Detect which cell encompasses the target text, then output its (x, y) center coordinate. 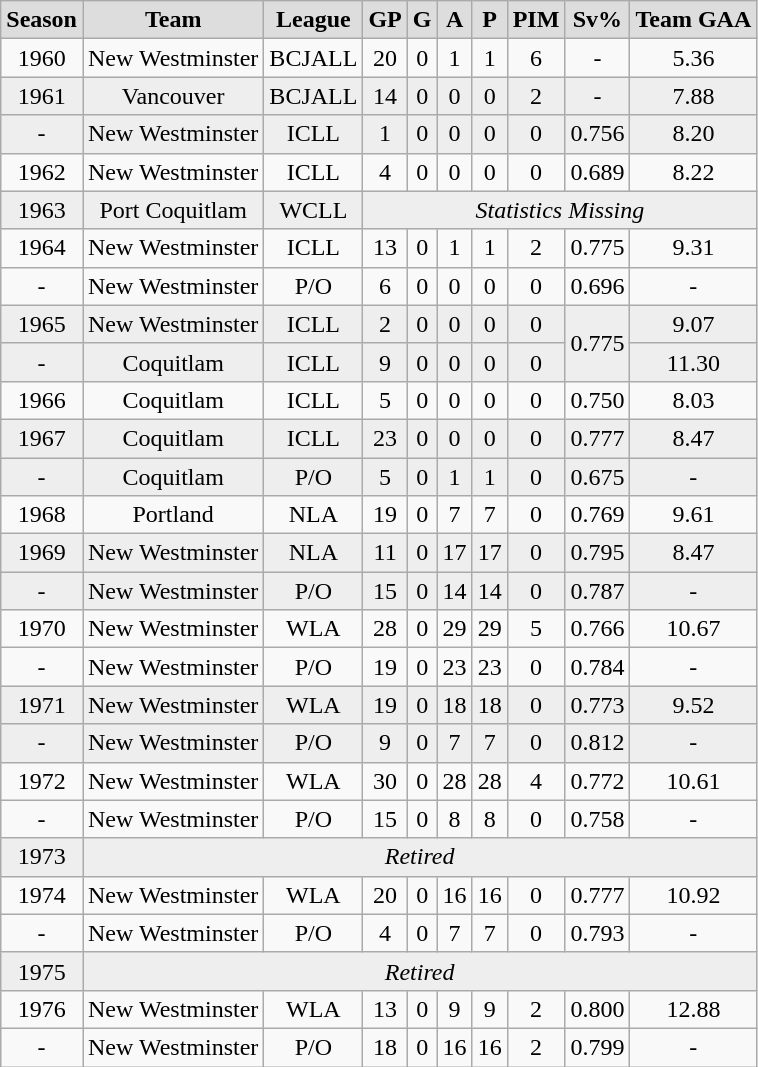
0.787 (598, 591)
0.795 (598, 553)
1965 (42, 324)
9.52 (694, 705)
Vancouver (172, 96)
0.812 (598, 743)
5.36 (694, 58)
0.689 (598, 172)
11 (385, 553)
Team GAA (694, 20)
A (454, 20)
Portland (172, 515)
1966 (42, 400)
Season (42, 20)
1964 (42, 248)
0.773 (598, 705)
Sv% (598, 20)
0.675 (598, 477)
0.793 (598, 933)
8.20 (694, 134)
10.67 (694, 629)
League (314, 20)
1963 (42, 210)
1974 (42, 895)
0.800 (598, 1009)
1971 (42, 705)
0.769 (598, 515)
8.22 (694, 172)
0.696 (598, 286)
12.88 (694, 1009)
G (422, 20)
0.784 (598, 667)
0.756 (598, 134)
1960 (42, 58)
9.31 (694, 248)
8.03 (694, 400)
Port Coquitlam (172, 210)
1975 (42, 971)
1969 (42, 553)
1970 (42, 629)
0.766 (598, 629)
0.799 (598, 1047)
0.758 (598, 819)
10.92 (694, 895)
1961 (42, 96)
P (490, 20)
0.750 (598, 400)
1976 (42, 1009)
0.772 (598, 781)
9.07 (694, 324)
10.61 (694, 781)
WCLL (314, 210)
Team (172, 20)
1973 (42, 857)
30 (385, 781)
Statistics Missing (560, 210)
9.61 (694, 515)
7.88 (694, 96)
1967 (42, 438)
11.30 (694, 362)
1972 (42, 781)
PIM (536, 20)
1962 (42, 172)
GP (385, 20)
1968 (42, 515)
